Return the (X, Y) coordinate for the center point of the cell that contains the specified text.  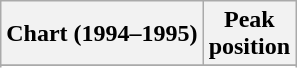
Peakposition (249, 34)
Chart (1994–1995) (102, 34)
